From the cell containing the given text, extract its center point as [X, Y] coordinate. 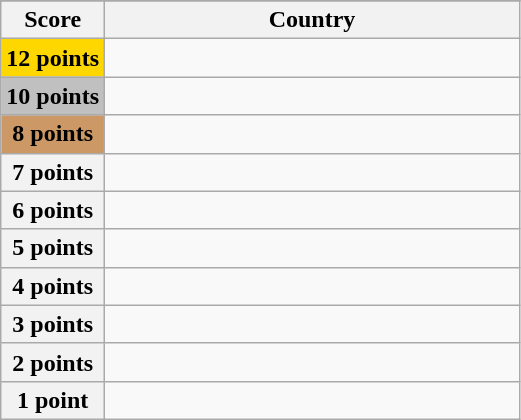
12 points [53, 58]
6 points [53, 210]
1 point [53, 400]
Score [53, 20]
3 points [53, 324]
5 points [53, 248]
8 points [53, 134]
2 points [53, 362]
Country [312, 20]
7 points [53, 172]
4 points [53, 286]
10 points [53, 96]
